Pinpoint the cell where the given text exists, returning its [X, Y] midpoint coordinate. 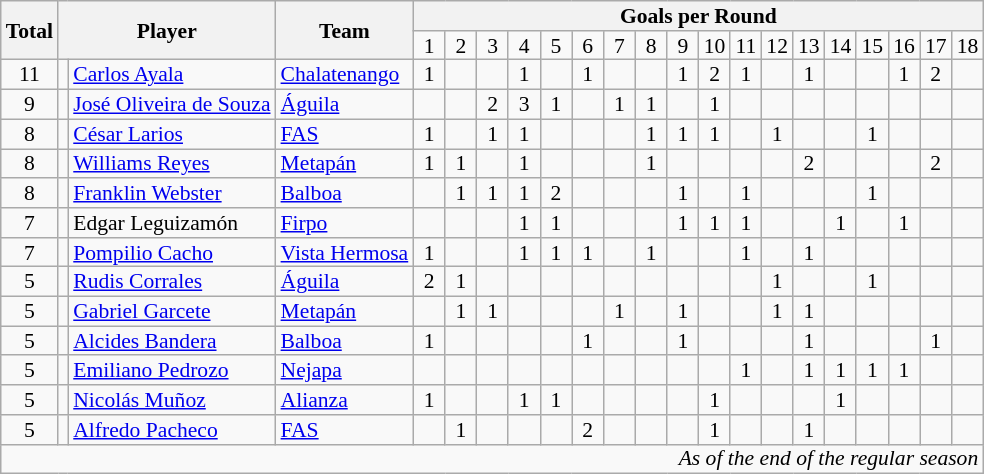
Nejapa [345, 371]
Goals per Round [698, 16]
As of the end of the regular season [492, 459]
Emiliano Pedrozo [172, 371]
Williams Reyes [172, 164]
14 [841, 46]
Franklin Webster [172, 193]
Carlos Ayala [172, 75]
César Larios [172, 134]
José Oliveira de Souza [172, 105]
Chalatenango [345, 75]
Vista Hermosa [345, 253]
Alcides Bandera [172, 341]
17 [936, 46]
Nicolás Muñoz [172, 400]
Firpo [345, 223]
13 [809, 46]
15 [872, 46]
6 [588, 46]
12 [777, 46]
Player [166, 30]
Total [30, 30]
Edgar Leguizamón [172, 223]
Rudis Corrales [172, 282]
18 [968, 46]
16 [904, 46]
Team [345, 30]
4 [524, 46]
Gabriel Garcete [172, 312]
Alianza [345, 400]
10 [715, 46]
Pompilio Cacho [172, 253]
Alfredo Pacheco [172, 430]
